Locate the cell with the specified text and output its [x, y] center coordinate. 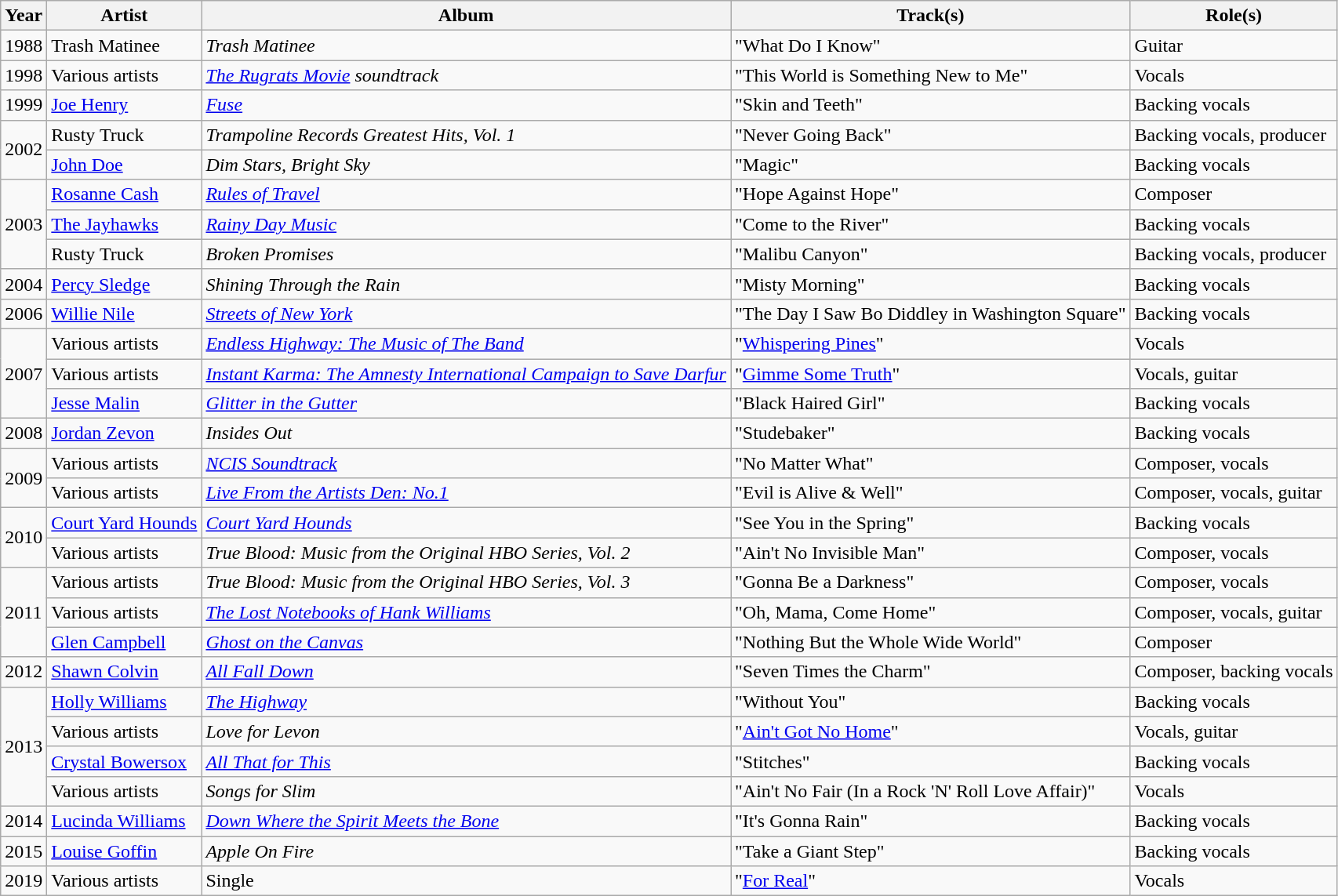
"Magic" [931, 165]
The Jayhawks [124, 224]
Shawn Colvin [124, 672]
"This World is Something New to Me" [931, 75]
"It's Gonna Rain" [931, 821]
Joe Henry [124, 105]
Jordan Zevon [124, 433]
"Without You" [931, 702]
Songs for Slim [466, 791]
Rosanne Cash [124, 194]
Single [466, 881]
"For Real" [931, 881]
Shining Through the Rain [466, 284]
"Seven Times the Charm" [931, 672]
"Evil is Alive & Well" [931, 493]
The Rugrats Movie soundtrack [466, 75]
2019 [24, 881]
"Ain't No Invisible Man" [931, 553]
Willie Nile [124, 314]
NCIS Soundtrack [466, 463]
1998 [24, 75]
All That for This [466, 761]
"See You in the Spring" [931, 523]
Album [466, 16]
1999 [24, 105]
Jesse Malin [124, 404]
"The Day I Saw Bo Diddley in Washington Square" [931, 314]
"Stitches" [931, 761]
Love for Levon [466, 731]
"Misty Morning" [931, 284]
Dim Stars, Bright Sky [466, 165]
2007 [24, 373]
1988 [24, 45]
"Whispering Pines" [931, 343]
2014 [24, 821]
2009 [24, 478]
"What Do I Know" [931, 45]
2008 [24, 433]
2015 [24, 851]
"No Matter What" [931, 463]
Live From the Artists Den: No.1 [466, 493]
"Gonna Be a Darkness" [931, 582]
"Oh, Mama, Come Home" [931, 612]
Glitter in the Gutter [466, 404]
Track(s) [931, 16]
Composer, backing vocals [1234, 672]
"Take a Giant Step" [931, 851]
Ghost on the Canvas [466, 642]
John Doe [124, 165]
Instant Karma: The Amnesty International Campaign to Save Darfur [466, 374]
All Fall Down [466, 672]
Guitar [1234, 45]
True Blood: Music from the Original HBO Series, Vol. 2 [466, 553]
The Lost Notebooks of Hank Williams [466, 612]
Holly Williams [124, 702]
Endless Highway: The Music of The Band [466, 343]
"Ain't No Fair (In a Rock 'N' Roll Love Affair)" [931, 791]
Artist [124, 16]
"Nothing But the Whole Wide World" [931, 642]
2012 [24, 672]
Streets of New York [466, 314]
2006 [24, 314]
"Ain't Got No Home" [931, 731]
Apple On Fire [466, 851]
2010 [24, 538]
"Studebaker" [931, 433]
Down Where the Spirit Meets the Bone [466, 821]
Year [24, 16]
2013 [24, 746]
The Highway [466, 702]
2002 [24, 150]
Role(s) [1234, 16]
True Blood: Music from the Original HBO Series, Vol. 3 [466, 582]
"Black Haired Girl" [931, 404]
Lucinda Williams [124, 821]
"Gimme Some Truth" [931, 374]
2003 [24, 224]
Rules of Travel [466, 194]
Percy Sledge [124, 284]
Insides Out [466, 433]
Rainy Day Music [466, 224]
Glen Campbell [124, 642]
2004 [24, 284]
"Skin and Teeth" [931, 105]
Crystal Bowersox [124, 761]
Louise Goffin [124, 851]
"Hope Against Hope" [931, 194]
Trampoline Records Greatest Hits, Vol. 1 [466, 135]
Broken Promises [466, 254]
"Come to the River" [931, 224]
"Malibu Canyon" [931, 254]
Fuse [466, 105]
"Never Going Back" [931, 135]
2011 [24, 612]
